Find where the given text appears and provide that cell's center as [X, Y] coordinate. 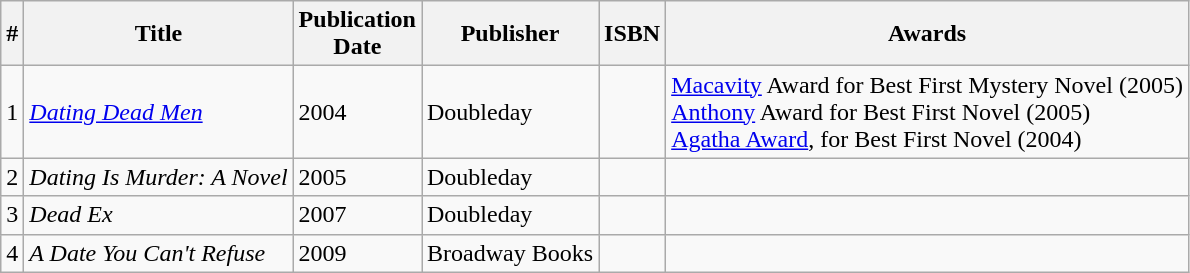
Macavity Award for Best First Mystery Novel (2005)Anthony Award for Best First Novel (2005)Agatha Award, for Best First Novel (2004) [928, 112]
4 [12, 253]
Broadway Books [510, 253]
2007 [357, 215]
Dating Is Murder: A Novel [158, 177]
A Date You Can't Refuse [158, 253]
2 [12, 177]
Title [158, 34]
Publisher [510, 34]
# [12, 34]
2005 [357, 177]
1 [12, 112]
3 [12, 215]
ISBN [632, 34]
2009 [357, 253]
PublicationDate [357, 34]
2004 [357, 112]
Awards [928, 34]
Dead Ex [158, 215]
Dating Dead Men [158, 112]
